Identify which cell holds the provided text, then report its (X, Y) central coordinate. 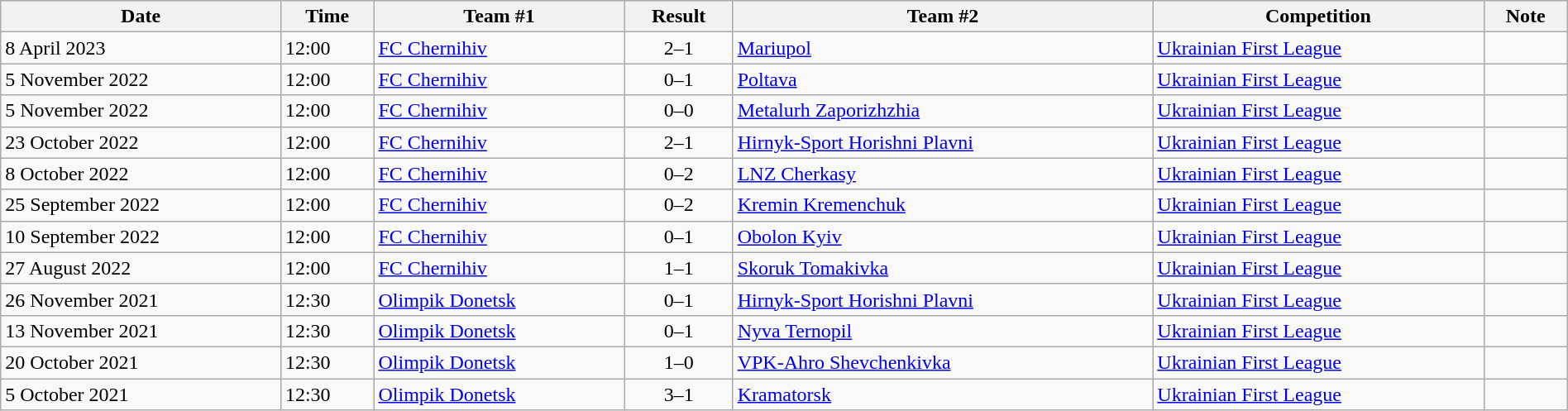
Kramatorsk (943, 394)
27 August 2022 (141, 268)
Skoruk Tomakivka (943, 268)
Obolon Kyiv (943, 237)
Note (1525, 17)
26 November 2021 (141, 299)
Team #2 (943, 17)
Kremin Kremenchuk (943, 205)
5 October 2021 (141, 394)
Team #1 (500, 17)
10 September 2022 (141, 237)
Date (141, 17)
8 April 2023 (141, 48)
3–1 (678, 394)
Result (678, 17)
23 October 2022 (141, 142)
1–1 (678, 268)
Metalurh Zaporizhzhia (943, 111)
8 October 2022 (141, 174)
Competition (1318, 17)
Nyva Ternopil (943, 331)
20 October 2021 (141, 362)
VPK-Ahro Shevchenkivka (943, 362)
Poltava (943, 79)
13 November 2021 (141, 331)
25 September 2022 (141, 205)
Mariupol (943, 48)
Time (327, 17)
1–0 (678, 362)
0–0 (678, 111)
LNZ Cherkasy (943, 174)
